Scan for the cell matching the given text and deliver its [X, Y] coordinate at center. 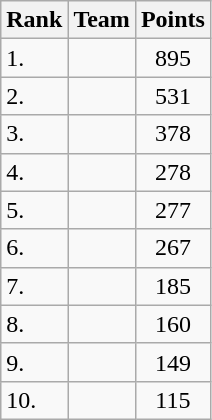
10. [34, 400]
9. [34, 362]
Rank [34, 20]
Team [102, 20]
267 [172, 248]
7. [34, 286]
1. [34, 58]
149 [172, 362]
5. [34, 210]
895 [172, 58]
278 [172, 172]
Points [172, 20]
531 [172, 96]
277 [172, 210]
115 [172, 400]
3. [34, 134]
4. [34, 172]
160 [172, 324]
378 [172, 134]
185 [172, 286]
6. [34, 248]
2. [34, 96]
8. [34, 324]
